Extract the [x, y] coordinate from the center of the cell holding the provided text.  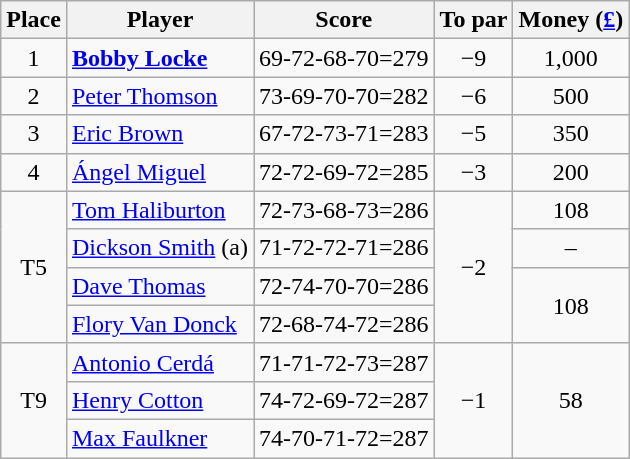
−3 [474, 172]
74-72-69-72=287 [344, 400]
74-70-71-72=287 [344, 438]
Henry Cotton [160, 400]
Player [160, 20]
Dickson Smith (a) [160, 248]
Dave Thomas [160, 286]
T5 [34, 267]
Tom Haliburton [160, 210]
72-68-74-72=286 [344, 324]
58 [571, 400]
Place [34, 20]
−2 [474, 267]
−1 [474, 400]
1 [34, 58]
200 [571, 172]
3 [34, 134]
4 [34, 172]
Money (£) [571, 20]
72-73-68-73=286 [344, 210]
69-72-68-70=279 [344, 58]
350 [571, 134]
Antonio Cerdá [160, 362]
To par [474, 20]
−5 [474, 134]
Bobby Locke [160, 58]
71-71-72-73=287 [344, 362]
−6 [474, 96]
71-72-72-71=286 [344, 248]
Ángel Miguel [160, 172]
72-74-70-70=286 [344, 286]
2 [34, 96]
Max Faulkner [160, 438]
Score [344, 20]
500 [571, 96]
1,000 [571, 58]
T9 [34, 400]
−9 [474, 58]
73-69-70-70=282 [344, 96]
Peter Thomson [160, 96]
67-72-73-71=283 [344, 134]
– [571, 248]
Flory Van Donck [160, 324]
Eric Brown [160, 134]
72-72-69-72=285 [344, 172]
